Pinpoint the cell where the given text exists, returning its (X, Y) midpoint coordinate. 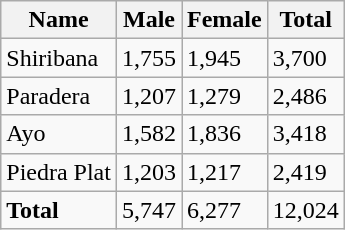
2,419 (306, 172)
Piedra Plat (59, 172)
3,418 (306, 134)
1,836 (225, 134)
5,747 (148, 210)
6,277 (225, 210)
Male (148, 20)
1,203 (148, 172)
1,279 (225, 96)
1,755 (148, 58)
1,582 (148, 134)
Name (59, 20)
1,217 (225, 172)
Ayo (59, 134)
12,024 (306, 210)
3,700 (306, 58)
2,486 (306, 96)
1,207 (148, 96)
Female (225, 20)
Shiribana (59, 58)
1,945 (225, 58)
Paradera (59, 96)
